From the cell containing the given text, extract its center point as (X, Y) coordinate. 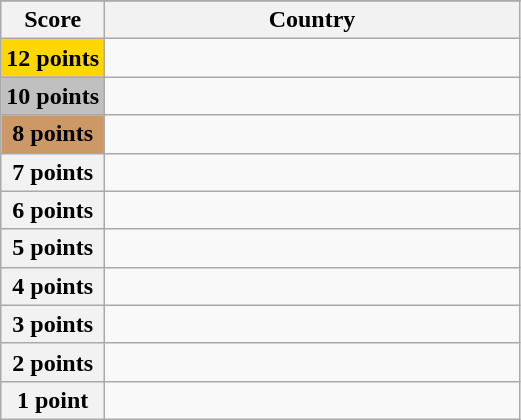
5 points (53, 248)
4 points (53, 286)
3 points (53, 324)
6 points (53, 210)
8 points (53, 134)
Score (53, 20)
1 point (53, 400)
7 points (53, 172)
2 points (53, 362)
Country (312, 20)
12 points (53, 58)
10 points (53, 96)
